Extract the [X, Y] coordinate from the center of the cell holding the provided text.  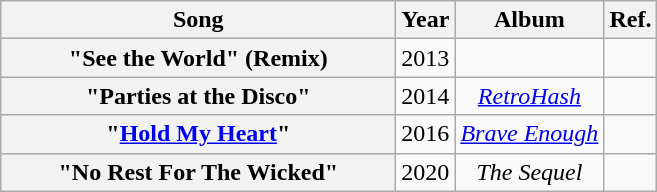
2014 [426, 96]
Album [530, 20]
2013 [426, 58]
"Parties at the Disco" [198, 96]
Song [198, 20]
"Hold My Heart" [198, 134]
RetroHash [530, 96]
Brave Enough [530, 134]
"No Rest For The Wicked" [198, 172]
Ref. [630, 20]
2016 [426, 134]
"See the World" (Remix) [198, 58]
Year [426, 20]
2020 [426, 172]
The Sequel [530, 172]
